Pinpoint the cell where the given text exists, returning its (x, y) midpoint coordinate. 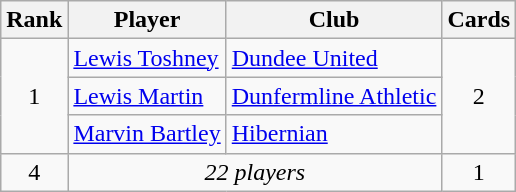
Marvin Bartley (147, 134)
22 players (255, 172)
Player (147, 20)
Lewis Martin (147, 96)
Club (334, 20)
Dundee United (334, 58)
Cards (479, 20)
Hibernian (334, 134)
Rank (34, 20)
2 (479, 96)
Dunfermline Athletic (334, 96)
Lewis Toshney (147, 58)
4 (34, 172)
